Pinpoint the cell where the given text exists, returning its (x, y) midpoint coordinate. 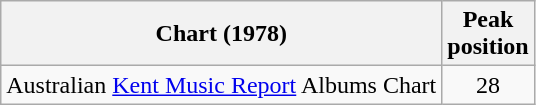
28 (488, 85)
Australian Kent Music Report Albums Chart (222, 85)
Chart (1978) (222, 34)
Peakposition (488, 34)
